Return the [X, Y] coordinate for the center point of the cell that contains the specified text.  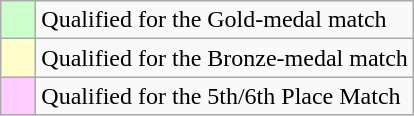
Qualified for the Bronze-medal match [225, 58]
Qualified for the Gold-medal match [225, 20]
Qualified for the 5th/6th Place Match [225, 96]
